Search for the cell housing the specified text and yield its [x, y] center coordinate. 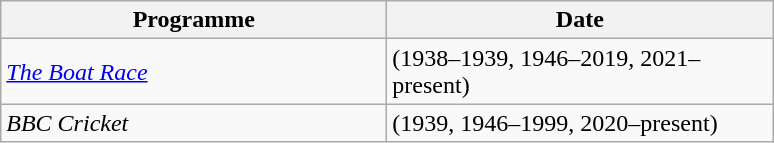
Date [580, 20]
Programme [194, 20]
(1939, 1946–1999, 2020–present) [580, 123]
BBC Cricket [194, 123]
The Boat Race [194, 72]
(1938–1939, 1946–2019, 2021–present) [580, 72]
